Scan for the cell matching the given text and deliver its (x, y) coordinate at center. 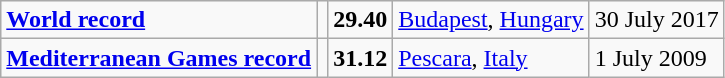
Pescara, Italy (491, 58)
29.40 (360, 20)
World record (159, 20)
31.12 (360, 58)
Budapest, Hungary (491, 20)
30 July 2017 (656, 20)
1 July 2009 (656, 58)
Mediterranean Games record (159, 58)
